Determine the [x, y] coordinate at the center of the cell enclosing the given text.  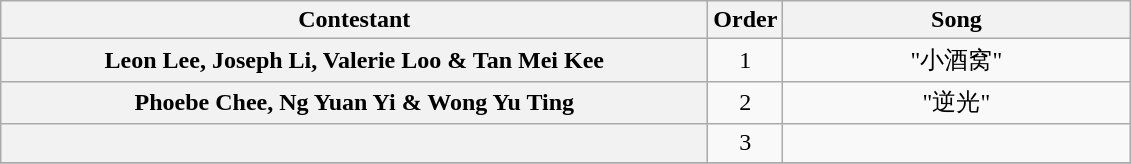
3 [746, 143]
"小酒窝" [956, 60]
Contestant [354, 20]
Song [956, 20]
Order [746, 20]
Phoebe Chee, Ng Yuan Yi & Wong Yu Ting [354, 102]
1 [746, 60]
"逆光" [956, 102]
2 [746, 102]
Leon Lee, Joseph Li, Valerie Loo & Tan Mei Kee [354, 60]
